Pinpoint the cell where the given text exists, returning its [X, Y] midpoint coordinate. 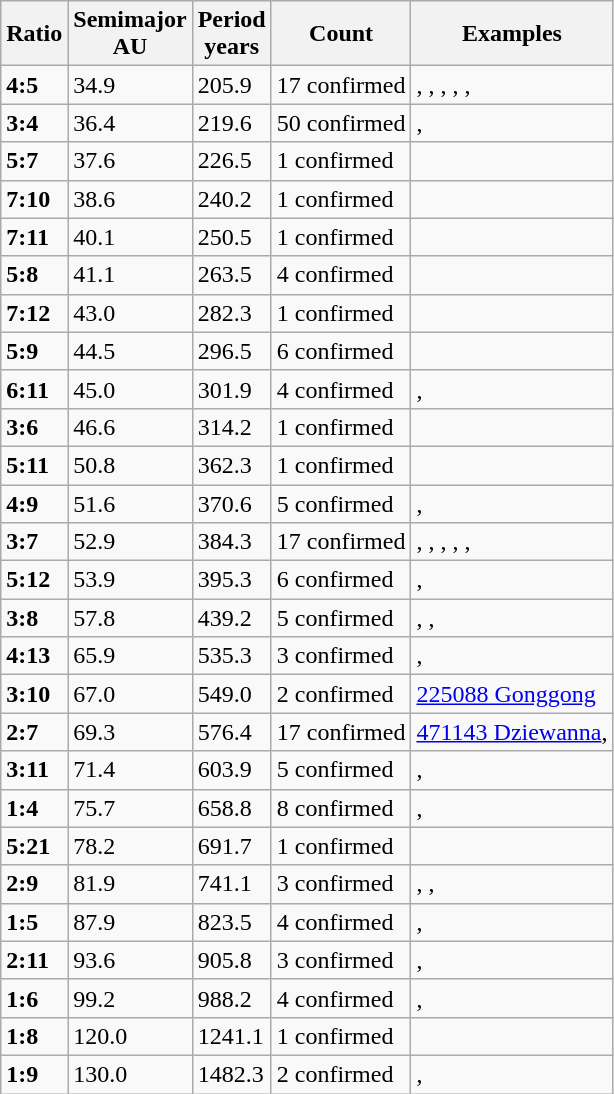
282.3 [232, 313]
130.0 [130, 1074]
988.2 [232, 998]
471143 Dziewanna, [512, 732]
Examples [512, 34]
658.8 [232, 808]
46.6 [130, 427]
219.6 [232, 123]
535.3 [232, 656]
395.3 [232, 580]
Periodyears [232, 34]
576.4 [232, 732]
250.5 [232, 237]
905.8 [232, 960]
362.3 [232, 465]
1:8 [34, 1036]
52.9 [130, 542]
34.9 [130, 85]
226.5 [232, 161]
603.9 [232, 770]
7:10 [34, 199]
263.5 [232, 275]
549.0 [232, 694]
370.6 [232, 503]
5:12 [34, 580]
3:11 [34, 770]
1482.3 [232, 1074]
691.7 [232, 846]
1:9 [34, 1074]
SemimajorAU [130, 34]
45.0 [130, 389]
51.6 [130, 503]
Count [341, 34]
38.6 [130, 199]
50 confirmed [341, 123]
40.1 [130, 237]
7:12 [34, 313]
75.7 [130, 808]
53.9 [130, 580]
8 confirmed [341, 808]
37.6 [130, 161]
2:7 [34, 732]
67.0 [130, 694]
93.6 [130, 960]
1:5 [34, 922]
225088 Gonggong [512, 694]
44.5 [130, 351]
65.9 [130, 656]
1:6 [34, 998]
4:9 [34, 503]
69.3 [130, 732]
4:5 [34, 85]
5:21 [34, 846]
71.4 [130, 770]
4:13 [34, 656]
87.9 [130, 922]
384.3 [232, 542]
41.1 [130, 275]
5:7 [34, 161]
7:11 [34, 237]
3:6 [34, 427]
81.9 [130, 884]
439.2 [232, 618]
205.9 [232, 85]
99.2 [130, 998]
296.5 [232, 351]
50.8 [130, 465]
301.9 [232, 389]
3:8 [34, 618]
3:7 [34, 542]
1:4 [34, 808]
5:9 [34, 351]
1241.1 [232, 1036]
240.2 [232, 199]
120.0 [130, 1036]
2:9 [34, 884]
3:10 [34, 694]
741.1 [232, 884]
78.2 [130, 846]
6:11 [34, 389]
Ratio [34, 34]
43.0 [130, 313]
3:4 [34, 123]
36.4 [130, 123]
5:11 [34, 465]
57.8 [130, 618]
2:11 [34, 960]
314.2 [232, 427]
5:8 [34, 275]
823.5 [232, 922]
